Search for the cell housing the specified text and yield its [x, y] center coordinate. 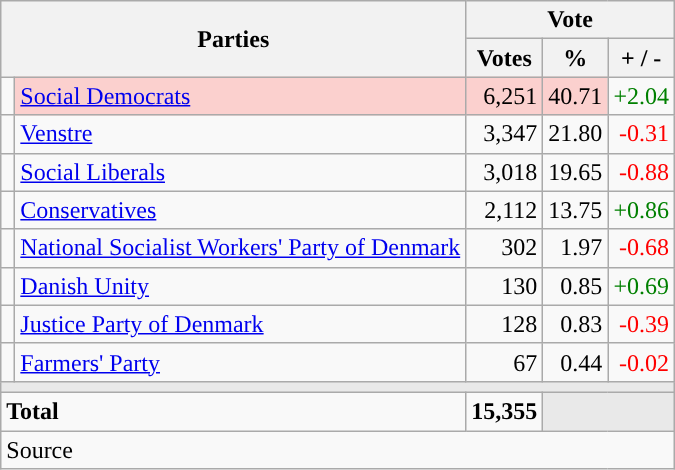
67 [504, 362]
-0.31 [642, 134]
Conservatives [240, 210]
302 [504, 248]
Parties [234, 39]
Social Democrats [240, 96]
+ / - [642, 58]
128 [504, 324]
40.71 [576, 96]
National Socialist Workers' Party of Denmark [240, 248]
3,018 [504, 172]
2,112 [504, 210]
Votes [504, 58]
15,355 [504, 411]
-0.02 [642, 362]
+2.04 [642, 96]
3,347 [504, 134]
1.97 [576, 248]
+0.86 [642, 210]
130 [504, 286]
19.65 [576, 172]
6,251 [504, 96]
21.80 [576, 134]
0.44 [576, 362]
0.85 [576, 286]
Danish Unity [240, 286]
+0.69 [642, 286]
Farmers' Party [240, 362]
0.83 [576, 324]
-0.68 [642, 248]
Venstre [240, 134]
-0.39 [642, 324]
Social Liberals [240, 172]
Total [234, 411]
13.75 [576, 210]
-0.88 [642, 172]
Vote [570, 20]
Source [338, 449]
% [576, 58]
Justice Party of Denmark [240, 324]
